Find where the given text appears and provide that cell's center as [x, y] coordinate. 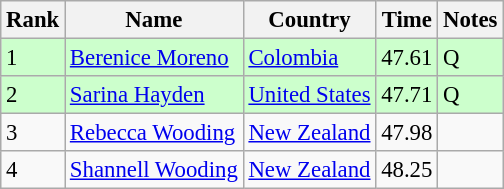
Colombia [310, 58]
Notes [470, 20]
Shannell Wooding [154, 170]
47.71 [407, 95]
Rebecca Wooding [154, 133]
Time [407, 20]
47.98 [407, 133]
Rank [33, 20]
Country [310, 20]
Sarina Hayden [154, 95]
3 [33, 133]
47.61 [407, 58]
2 [33, 95]
48.25 [407, 170]
United States [310, 95]
1 [33, 58]
Berenice Moreno [154, 58]
Name [154, 20]
4 [33, 170]
